Scan for the cell matching the given text and deliver its [X, Y] coordinate at center. 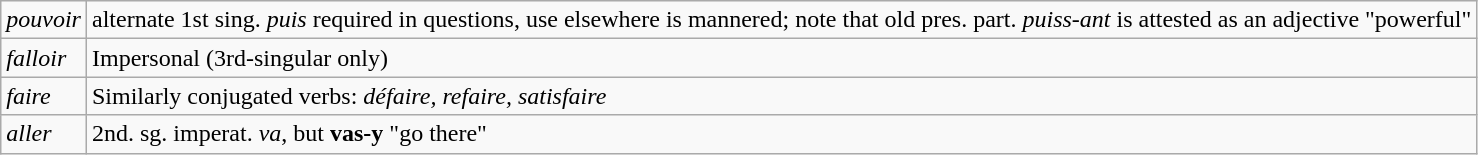
faire [44, 96]
aller [44, 134]
Similarly conjugated verbs: défaire, refaire, satisfaire [781, 96]
2nd. sg. imperat. va, but vas-y "go there" [781, 134]
pouvoir [44, 20]
falloir [44, 58]
alternate 1st sing. puis required in questions, use elsewhere is mannered; note that old pres. part. puiss-ant is attested as an adjective "powerful" [781, 20]
Impersonal (3rd-singular only) [781, 58]
